Return the (X, Y) coordinate for the center point of the cell that contains the specified text.  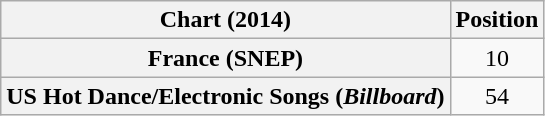
10 (497, 58)
Position (497, 20)
France (SNEP) (226, 58)
US Hot Dance/Electronic Songs (Billboard) (226, 96)
54 (497, 96)
Chart (2014) (226, 20)
